Identify which cell holds the provided text, then report its [x, y] central coordinate. 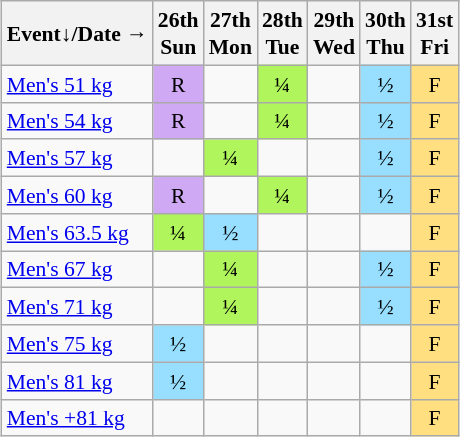
29thWed [334, 33]
Men's 60 kg [78, 194]
Men's 71 kg [78, 306]
Men's 75 kg [78, 344]
Men's +81 kg [78, 418]
30thThu [386, 33]
27thMon [230, 33]
28thTue [282, 33]
Men's 57 kg [78, 158]
Men's 51 kg [78, 84]
Men's 63.5 kg [78, 232]
26thSun [178, 33]
Men's 54 kg [78, 120]
Men's 67 kg [78, 268]
Event↓/Date → [78, 33]
31stFri [434, 33]
Men's 81 kg [78, 380]
